For the text-containing cell, return its midpoint in (X, Y) coordinate format. 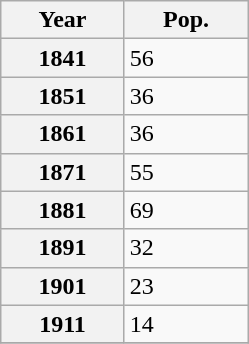
1911 (63, 324)
55 (186, 172)
Pop. (186, 20)
Year (63, 20)
1871 (63, 172)
32 (186, 248)
1901 (63, 286)
1881 (63, 210)
1841 (63, 58)
1891 (63, 248)
69 (186, 210)
56 (186, 58)
1851 (63, 96)
23 (186, 286)
1861 (63, 134)
14 (186, 324)
